Search for the cell housing the specified text and yield its (x, y) center coordinate. 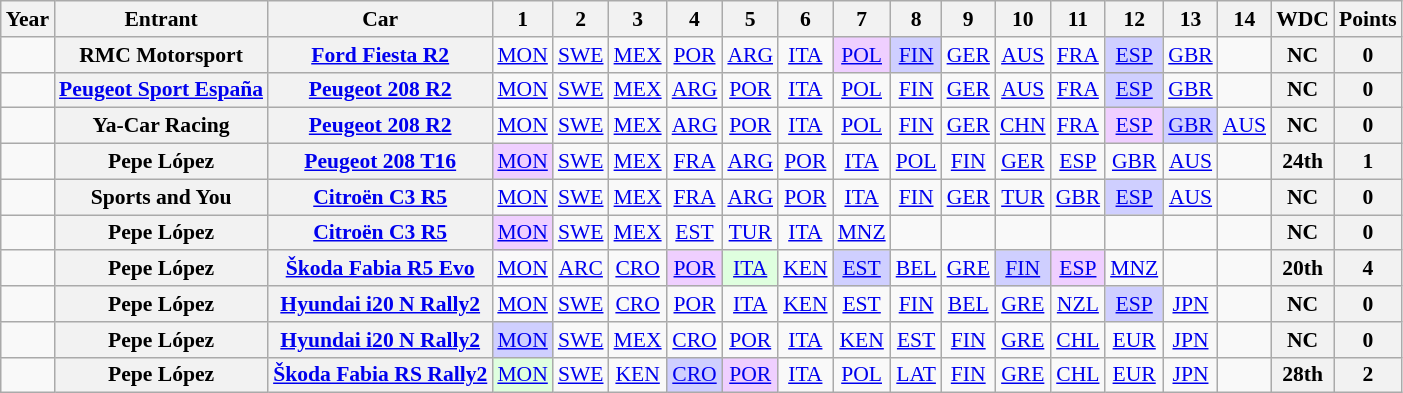
20th (1302, 269)
Entrant (161, 19)
Peugeot Sport España (161, 90)
NZL (1078, 304)
10 (1023, 19)
Year (28, 19)
Peugeot 208 T16 (380, 162)
11 (1078, 19)
WDC (1302, 19)
7 (862, 19)
Škoda Fabia R5 Evo (380, 269)
13 (1190, 19)
28th (1302, 375)
9 (968, 19)
RMC Motorsport (161, 55)
Car (380, 19)
Sports and You (161, 197)
24th (1302, 162)
3 (638, 19)
5 (750, 19)
Ya-Car Racing (161, 126)
8 (916, 19)
LAT (916, 375)
Škoda Fabia RS Rally2 (380, 375)
Ford Fiesta R2 (380, 55)
CHN (1023, 126)
ARC (581, 269)
12 (1134, 19)
6 (805, 19)
14 (1244, 19)
Points (1368, 19)
